Determine the [x, y] coordinate at the center of the cell enclosing the given text.  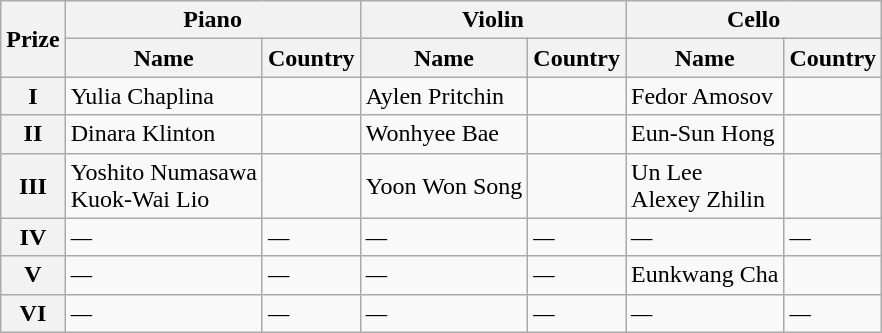
Aylen Pritchin [444, 96]
II [33, 134]
Yoshito NumasawaKuok-Wai Lio [164, 186]
Violin [492, 20]
IV [33, 237]
VI [33, 313]
V [33, 275]
Prize [33, 39]
Fedor Amosov [705, 96]
Piano [212, 20]
Eun-Sun Hong [705, 134]
Un LeeAlexey Zhilin [705, 186]
Yulia Chaplina [164, 96]
I [33, 96]
Yoon Won Song [444, 186]
Dinara Klinton [164, 134]
Cello [754, 20]
Wonhyee Bae [444, 134]
III [33, 186]
Eunkwang Cha [705, 275]
